Determine the (x, y) coordinate at the center of the cell enclosing the given text.  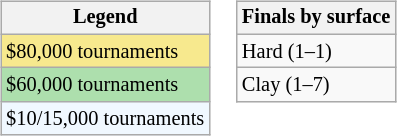
Legend (105, 18)
$80,000 tournaments (105, 51)
$60,000 tournaments (105, 85)
Clay (1–7) (316, 85)
Hard (1–1) (316, 51)
Finals by surface (316, 18)
$10/15,000 tournaments (105, 119)
